Return the (X, Y) coordinate for the center point of the cell that contains the specified text.  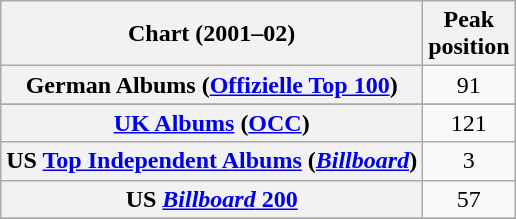
US Top Independent Albums (Billboard) (212, 161)
121 (469, 123)
Peakposition (469, 34)
91 (469, 85)
UK Albums (OCC) (212, 123)
German Albums (Offizielle Top 100) (212, 85)
3 (469, 161)
57 (469, 199)
US Billboard 200 (212, 199)
Chart (2001–02) (212, 34)
